Output the [X, Y] coordinate of the center of the cell containing the given text.  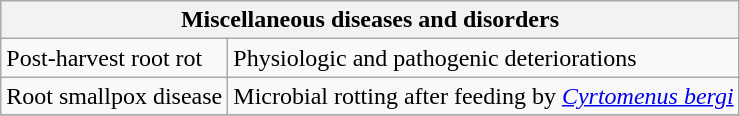
Miscellaneous diseases and disorders [370, 20]
Physiologic and pathogenic deteriorations [484, 58]
Microbial rotting after feeding by Cyrtomenus bergi [484, 96]
Root smallpox disease [114, 96]
Post-harvest root rot [114, 58]
